For the text-containing cell, return its midpoint in (x, y) coordinate format. 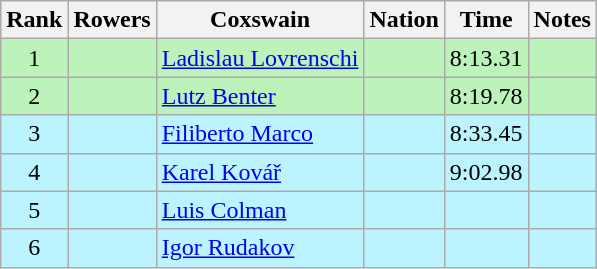
3 (34, 134)
Coxswain (260, 20)
Igor Rudakov (260, 248)
Lutz Benter (260, 96)
Notes (562, 20)
5 (34, 210)
4 (34, 172)
Ladislau Lovrenschi (260, 58)
Rank (34, 20)
8:13.31 (486, 58)
1 (34, 58)
2 (34, 96)
8:19.78 (486, 96)
Rowers (112, 20)
Karel Kovář (260, 172)
Filiberto Marco (260, 134)
Luis Colman (260, 210)
Time (486, 20)
6 (34, 248)
Nation (404, 20)
9:02.98 (486, 172)
8:33.45 (486, 134)
